Output the [x, y] coordinate of the center of the cell containing the given text.  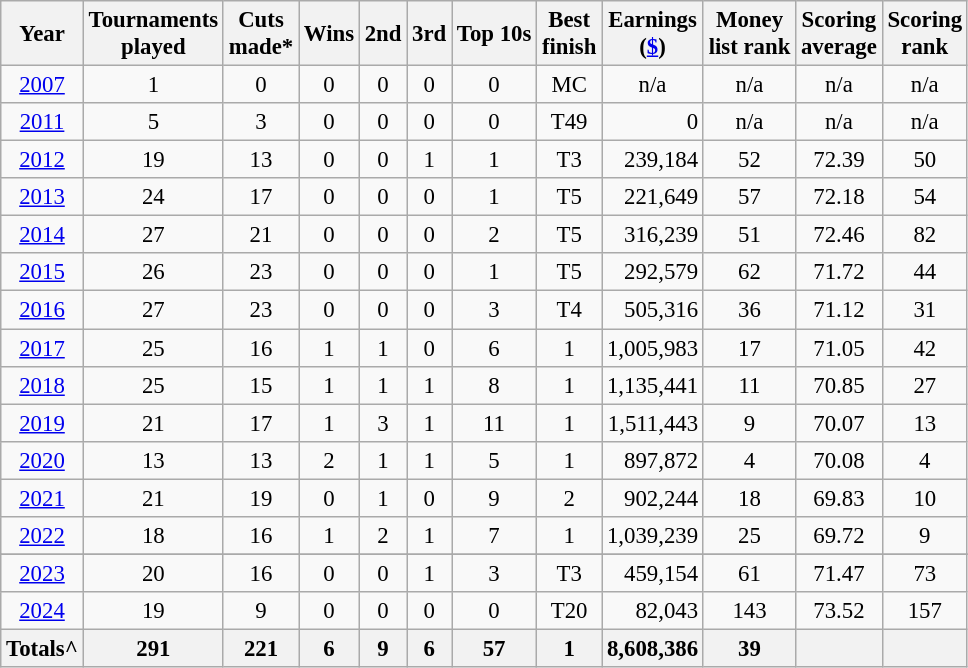
44 [924, 273]
72.18 [840, 197]
10 [924, 498]
3rd [430, 34]
2024 [42, 611]
157 [924, 611]
72.46 [840, 235]
897,872 [653, 460]
2019 [42, 423]
82 [924, 235]
39 [749, 648]
902,244 [653, 498]
31 [924, 310]
292,579 [653, 273]
54 [924, 197]
2016 [42, 310]
T49 [570, 122]
239,184 [653, 160]
2023 [42, 573]
71.12 [840, 310]
2015 [42, 273]
8,608,386 [653, 648]
1,135,441 [653, 385]
221 [260, 648]
70.85 [840, 385]
Totals^ [42, 648]
71.47 [840, 573]
Best finish [570, 34]
2012 [42, 160]
Top 10s [494, 34]
Earnings($) [653, 34]
24 [153, 197]
2nd [382, 34]
Money list rank [749, 34]
1,005,983 [653, 348]
143 [749, 611]
8 [494, 385]
82,043 [653, 611]
36 [749, 310]
2014 [42, 235]
69.72 [840, 536]
72.39 [840, 160]
51 [749, 235]
2017 [42, 348]
2018 [42, 385]
Scoringrank [924, 34]
T20 [570, 611]
2022 [42, 536]
52 [749, 160]
61 [749, 573]
Scoring average [840, 34]
7 [494, 536]
50 [924, 160]
2011 [42, 122]
70.07 [840, 423]
42 [924, 348]
73 [924, 573]
316,239 [653, 235]
2007 [42, 85]
1,039,239 [653, 536]
70.08 [840, 460]
1,511,443 [653, 423]
291 [153, 648]
2021 [42, 498]
71.05 [840, 348]
505,316 [653, 310]
15 [260, 385]
2020 [42, 460]
Year [42, 34]
Tournaments played [153, 34]
2013 [42, 197]
Cuts made* [260, 34]
62 [749, 273]
Wins [330, 34]
MC [570, 85]
69.83 [840, 498]
459,154 [653, 573]
26 [153, 273]
73.52 [840, 611]
221,649 [653, 197]
20 [153, 573]
71.72 [840, 273]
T4 [570, 310]
